Return [x, y] of the center of cell containing provided text 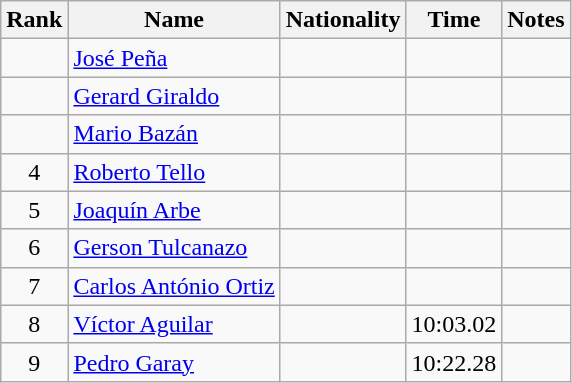
Rank [34, 20]
Mario Bazán [174, 134]
6 [34, 248]
Joaquín Arbe [174, 210]
Gerson Tulcanazo [174, 248]
Pedro Garay [174, 362]
5 [34, 210]
7 [34, 286]
Notes [536, 20]
10:03.02 [454, 324]
José Peña [174, 58]
Nationality [343, 20]
8 [34, 324]
Time [454, 20]
4 [34, 172]
Víctor Aguilar [174, 324]
9 [34, 362]
10:22.28 [454, 362]
Name [174, 20]
Roberto Tello [174, 172]
Gerard Giraldo [174, 96]
Carlos António Ortiz [174, 286]
